Locate the cell with the specified text and output its (X, Y) center coordinate. 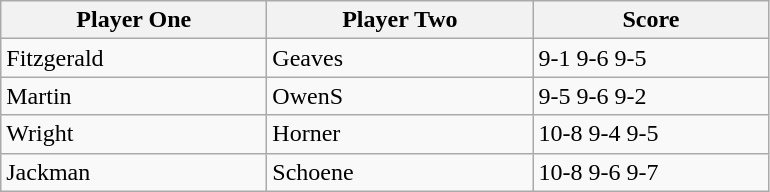
Fitzgerald (134, 58)
Jackman (134, 172)
Horner (400, 134)
Wright (134, 134)
Geaves (400, 58)
Score (651, 20)
10-8 9-6 9-7 (651, 172)
Player One (134, 20)
OwenS (400, 96)
Player Two (400, 20)
10-8 9-4 9-5 (651, 134)
Martin (134, 96)
Schoene (400, 172)
9-5 9-6 9-2 (651, 96)
9-1 9-6 9-5 (651, 58)
